Scan for the cell matching the given text and deliver its (X, Y) coordinate at center. 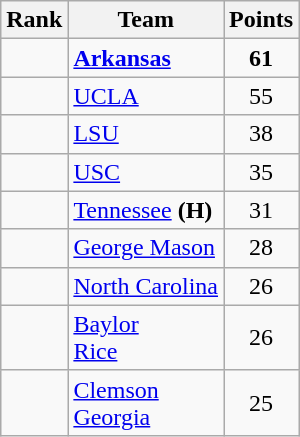
Rank (34, 20)
Clemson Georgia (146, 402)
Team (146, 20)
25 (262, 402)
31 (262, 210)
38 (262, 134)
Points (262, 20)
George Mason (146, 248)
BaylorRice (146, 338)
55 (262, 96)
Arkansas (146, 58)
UCLA (146, 96)
35 (262, 172)
Tennessee (H) (146, 210)
28 (262, 248)
LSU (146, 134)
USC (146, 172)
61 (262, 58)
North Carolina (146, 286)
